Capture the cell that displays the provided text and extract its [X, Y] central coordinate. 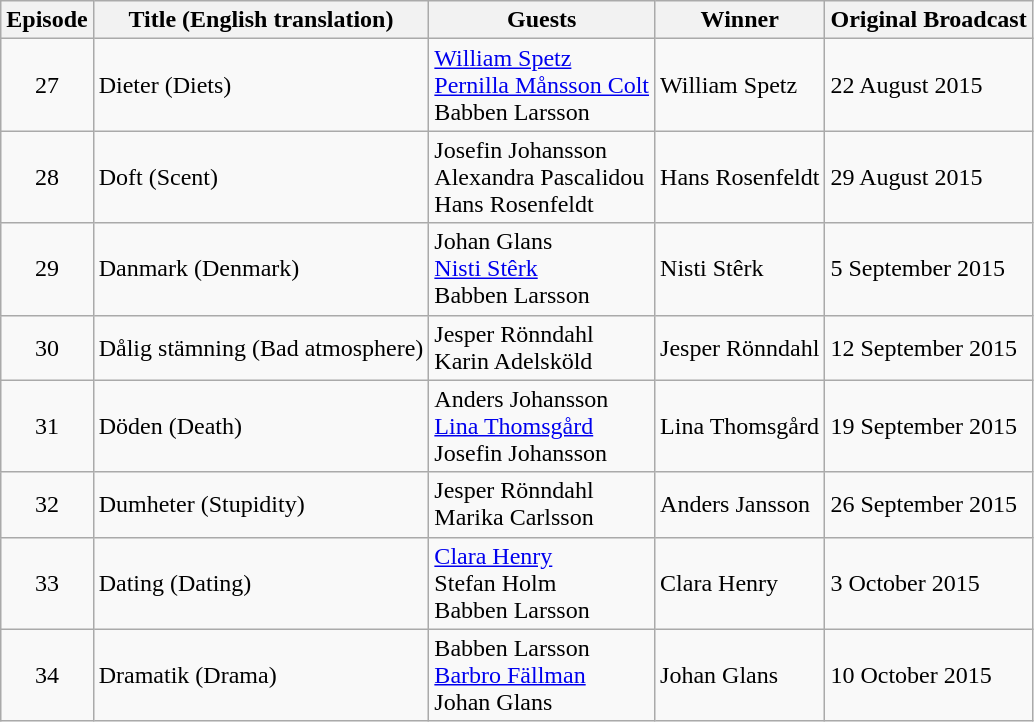
Dramatik (Drama) [261, 675]
27 [47, 85]
Doft (Scent) [261, 177]
Clara HenryStefan HolmBabben Larsson [542, 583]
31 [47, 426]
William SpetzPernilla Månsson ColtBabben Larsson [542, 85]
Döden (Death) [261, 426]
33 [47, 583]
Dieter (Diets) [261, 85]
Clara Henry [740, 583]
29 August 2015 [928, 177]
Babben LarssonBarbro FällmanJohan Glans [542, 675]
Hans Rosenfeldt [740, 177]
22 August 2015 [928, 85]
3 October 2015 [928, 583]
34 [47, 675]
5 September 2015 [928, 269]
Johan Glans [740, 675]
Guests [542, 20]
Episode [47, 20]
Winner [740, 20]
Dumheter (Stupidity) [261, 504]
Anders JohanssonLina ThomsgårdJosefin Johansson [542, 426]
Danmark (Denmark) [261, 269]
Nisti Stêrk [740, 269]
Dating (Dating) [261, 583]
Jesper RönndahlKarin Adelsköld [542, 348]
Original Broadcast [928, 20]
Dålig stämning (Bad atmosphere) [261, 348]
29 [47, 269]
Lina Thomsgård [740, 426]
28 [47, 177]
Anders Jansson [740, 504]
Josefin JohanssonAlexandra PascalidouHans Rosenfeldt [542, 177]
Title (English translation) [261, 20]
Jesper RönndahlMarika Carlsson [542, 504]
30 [47, 348]
32 [47, 504]
10 October 2015 [928, 675]
19 September 2015 [928, 426]
Johan GlansNisti StêrkBabben Larsson [542, 269]
William Spetz [740, 85]
Jesper Rönndahl [740, 348]
12 September 2015 [928, 348]
26 September 2015 [928, 504]
